Return [x, y] of the center of cell containing provided text 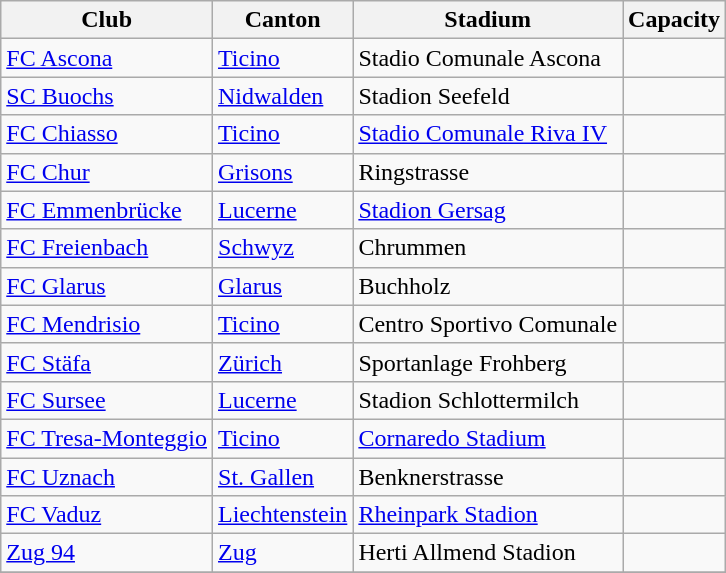
FC Freienbach [107, 248]
Herti Allmend Stadion [488, 553]
Rheinpark Stadion [488, 515]
Chrummen [488, 248]
Stadion Gersag [488, 210]
Cornaredo Stadium [488, 438]
Capacity [674, 20]
Stadium [488, 20]
Stadio Comunale Ascona [488, 58]
Club [107, 20]
FC Sursee [107, 400]
Ringstrasse [488, 172]
FC Chur [107, 172]
FC Uznach [107, 477]
FC Glarus [107, 286]
SC Buochs [107, 96]
Nidwalden [283, 96]
Centro Sportivo Comunale [488, 324]
Buchholz [488, 286]
Zug 94 [107, 553]
Canton [283, 20]
Grisons [283, 172]
Zürich [283, 362]
FC Emmenbrücke [107, 210]
FC Stäfa [107, 362]
FC Vaduz [107, 515]
Zug [283, 553]
Glarus [283, 286]
Stadion Seefeld [488, 96]
FC Ascona [107, 58]
FC Chiasso [107, 134]
Benknerstrasse [488, 477]
Stadion Schlottermilch [488, 400]
FC Mendrisio [107, 324]
Stadio Comunale Riva IV [488, 134]
FC Tresa-Monteggio [107, 438]
Liechtenstein [283, 515]
Sportanlage Frohberg [488, 362]
St. Gallen [283, 477]
Schwyz [283, 248]
